Locate the cell with the specified text and output its [X, Y] center coordinate. 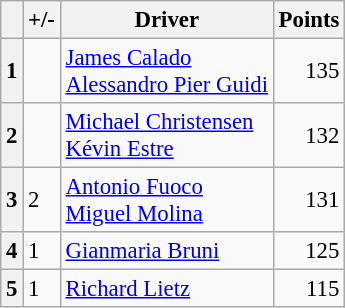
5 [12, 289]
+/- [42, 20]
4 [12, 251]
Points [308, 20]
135 [308, 72]
James Calado Alessandro Pier Guidi [166, 72]
Michael Christensen Kévin Estre [166, 136]
3 [12, 200]
Gianmaria Bruni [166, 251]
115 [308, 289]
Antonio Fuoco Miguel Molina [166, 200]
Driver [166, 20]
Richard Lietz [166, 289]
131 [308, 200]
132 [308, 136]
125 [308, 251]
